Find where the given text appears and provide that cell's center as [X, Y] coordinate. 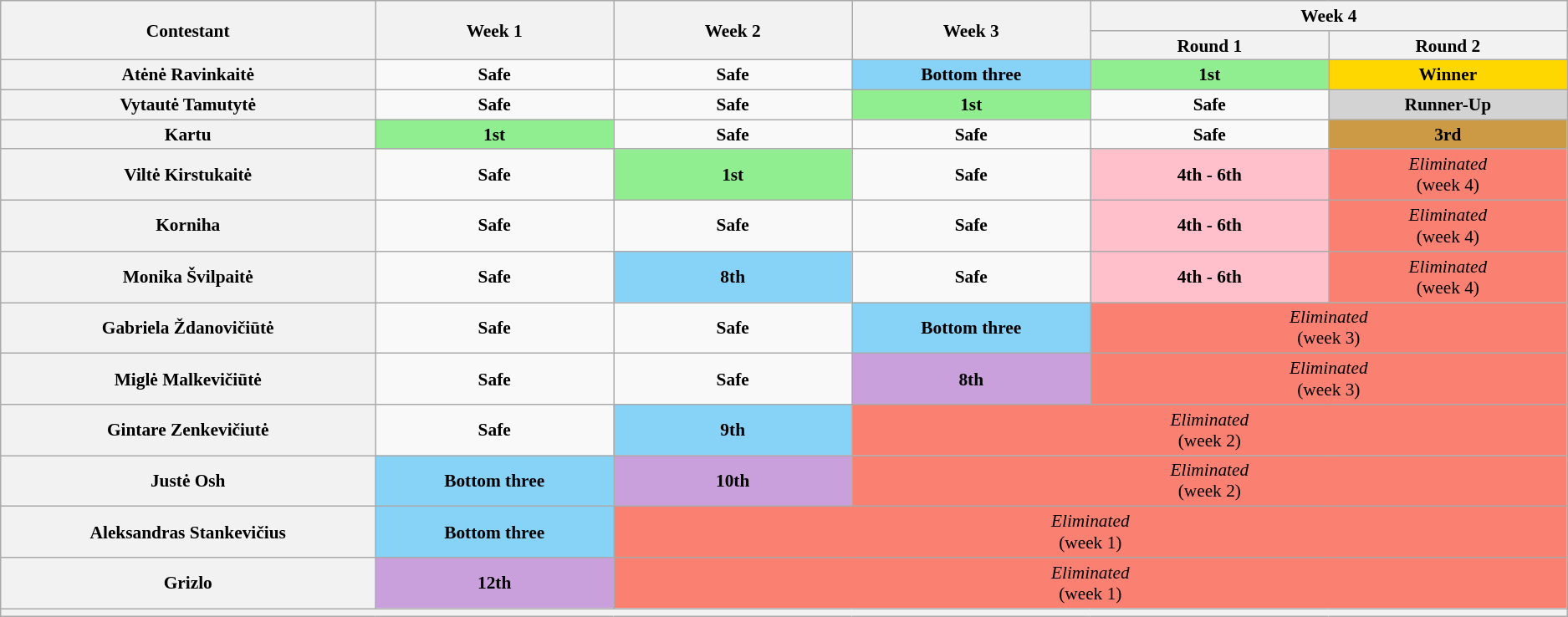
Aleksandras Stankevičius [188, 532]
Miglė Malkevičiūtė [188, 380]
Week 2 [733, 30]
Grizlo [188, 584]
Atėnė Ravinkaitė [188, 75]
Week 3 [972, 30]
10th [733, 482]
3rd [1448, 135]
Week 1 [495, 30]
12th [495, 584]
9th [733, 430]
Korniha [188, 226]
Contestant [188, 30]
Monika Švilpaitė [188, 278]
Winner [1448, 75]
Vytautė Tamutytė [188, 105]
Gintare Zenkevičiutė [188, 430]
Round 1 [1209, 46]
Runner-Up [1448, 105]
Week 4 [1329, 16]
Viltė Kirstukaitė [188, 176]
Justė Osh [188, 482]
Gabriela Ždanovičiūtė [188, 328]
Kartu [188, 135]
Round 2 [1448, 46]
